Determine the (X, Y) coordinate at the center of the cell enclosing the given text.  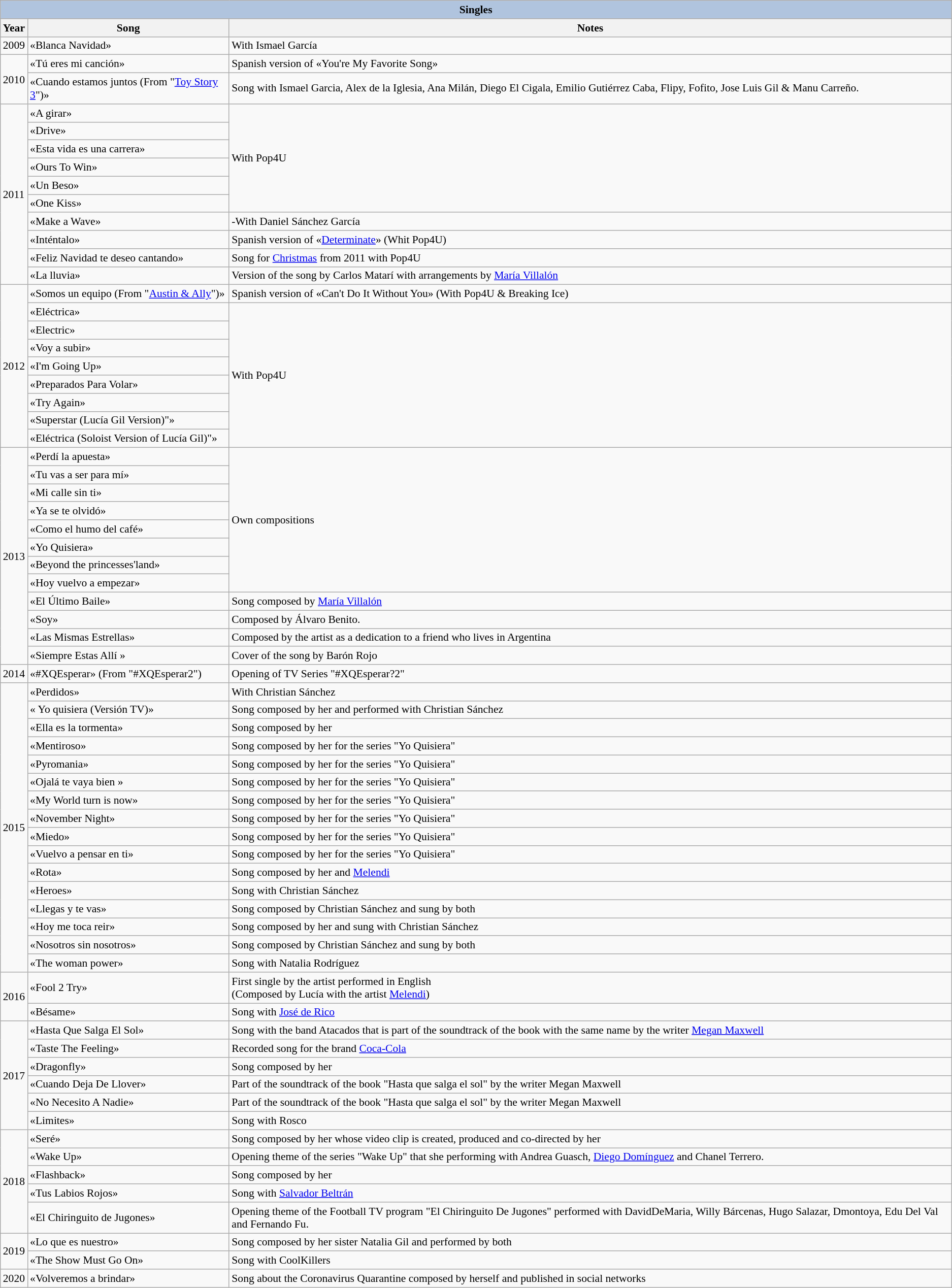
«Taste The Feeling» (128, 1048)
«Perdí la apuesta» (128, 457)
Song with Christian Sánchez (590, 891)
«Tus Labios Rojos» (128, 1193)
«Hoy vuelvo a empezar» (128, 583)
«Llegas y te vas» (128, 909)
«#XQEsperar» (From "#XQEsperar2") (128, 674)
2018 (14, 1181)
«Seré» (128, 1139)
Song composed by her and Melendi (590, 873)
First single by the artist performed in English(Composed by Lucía with the artist Melendi) (590, 988)
Song composed by her sister Natalia Gil and performed by both (590, 1242)
«Hasta Que Salga El Sol» (128, 1031)
Spanish version of «Can't Do It Without You» (With Pop4U & Breaking Ice) (590, 294)
«Make a Wave» (128, 222)
«Heroes» (128, 891)
Song with José de Rico (590, 1012)
Version of the song by Carlos Matarí with arrangements by María Villalón (590, 276)
«Cuando estamos juntos (From "Toy Story 3")» (128, 88)
2014 (14, 674)
Notes (590, 28)
«Lo que es nuestro» (128, 1242)
«Ya se te olvidó» (128, 511)
«Superstar (Lucía Gil Version)"» (128, 420)
«Un Beso» (128, 185)
«Drive» (128, 131)
Song composed by her whose video clip is created, produced and co-directed by her (590, 1139)
Cover of the song by Barón Rojo (590, 656)
«Voy a subir» (128, 348)
Song with Ismael Garcia, Alex de la Iglesia, Ana Milán, Diego El Cigala, Emilio Gutiérrez Caba, Flipy, Fofito, Jose Luis Gil & Manu Carreño. (590, 88)
Song with the band Atacados that is part of the soundtrack of the book with the same name by the writer Megan Maxwell (590, 1031)
Song with Natalia Rodríguez (590, 963)
«Las Mismas Estrellas» (128, 638)
2019 (14, 1251)
Spanish version of «You're My Favorite Song» (590, 64)
Own compositions (590, 520)
-With Daniel Sánchez García (590, 222)
«El Último Baile» (128, 602)
Spanish version of «Determinate» (Whit Pop4U) (590, 240)
«Tú eres mi canción» (128, 64)
Singles (476, 10)
«Fool 2 Try» (128, 988)
«Flashback» (128, 1175)
Song with Rosco (590, 1121)
«One Kiss» (128, 204)
«Volveremos a brindar» (128, 1278)
«Preparados Para Volar» (128, 384)
2015 (14, 828)
Song with Salvador Beltrán (590, 1193)
«The Show Must Go On» (128, 1261)
2012 (14, 367)
«Miedo» (128, 837)
«Perdidos» (128, 692)
Composed by the artist as a dedication to a friend who lives in Argentina (590, 638)
«Try Again» (128, 403)
«Hoy me toca reir» (128, 927)
«Feliz Navidad te deseo cantando» (128, 258)
«Blanca Navidad» (128, 46)
«Mi calle sin ti» (128, 493)
Song composed by María Villalón (590, 602)
Song with CoolKillers (590, 1261)
« Yo quisiera (Versión TV)» (128, 710)
2010 (14, 79)
«Siempre Estas Allí » (128, 656)
Opening theme of the series "Wake Up" that she performing with Andrea Guasch, Diego Domínguez and Chanel Terrero. (590, 1157)
2009 (14, 46)
«I'm Going Up» (128, 367)
«Eléctrica» (128, 312)
«Bésame» (128, 1012)
«November Night» (128, 818)
«Mentiroso» (128, 746)
«Como el humo del café» (128, 529)
«Ella es la tormenta» (128, 728)
Song about the Coronavirus Quarantine composed by herself and published in social networks (590, 1278)
«My World turn is now» (128, 801)
«Cuando Deja De Llover» (128, 1084)
«Pyromania» (128, 764)
2020 (14, 1278)
Song (128, 28)
«Wake Up» (128, 1157)
«Yo Quisiera» (128, 547)
Song composed by her and sung with Christian Sánchez (590, 927)
«Nosotros sin nosotros» (128, 945)
«Somos un equipo (From "Austin & Ally")» (128, 294)
«Ours To Win» (128, 168)
«El Chiringuito de Jugones» (128, 1217)
Composed by Álvaro Benito. (590, 619)
«Electric» (128, 330)
«Rota» (128, 873)
«Soy» (128, 619)
Recorded song for the brand Coca-Cola (590, 1048)
2013 (14, 556)
Opening of TV Series "#XQEsperar?2" (590, 674)
«Beyond the princesses'land» (128, 565)
«A girar» (128, 113)
«La lluvia» (128, 276)
«Vuelvo a pensar en ti» (128, 854)
Song composed by her and performed with Christian Sánchez (590, 710)
Song for Christmas from 2011 with Pop4U (590, 258)
«Limites» (128, 1121)
Year (14, 28)
2011 (14, 194)
«Esta vida es una carrera» (128, 149)
«Dragonfly» (128, 1067)
«Ojalá te vaya bien » (128, 782)
With Christian Sánchez (590, 692)
«Tu vas a ser para mí» (128, 475)
«The woman power» (128, 963)
«No Necesito A Nadie» (128, 1103)
2016 (14, 997)
2017 (14, 1076)
«Inténtalo» (128, 240)
«Eléctrica (Soloist Version of Lucía Gil)"» (128, 439)
With Ismael García (590, 46)
